Provide the [X, Y] coordinate of the cell's center where the given text is located.  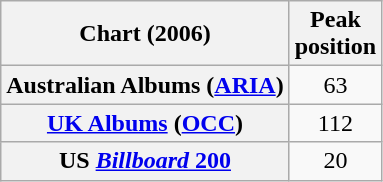
112 [335, 123]
Australian Albums (ARIA) [145, 85]
63 [335, 85]
20 [335, 161]
Peakposition [335, 34]
Chart (2006) [145, 34]
US Billboard 200 [145, 161]
UK Albums (OCC) [145, 123]
